Identify which cell holds the provided text, then report its [x, y] central coordinate. 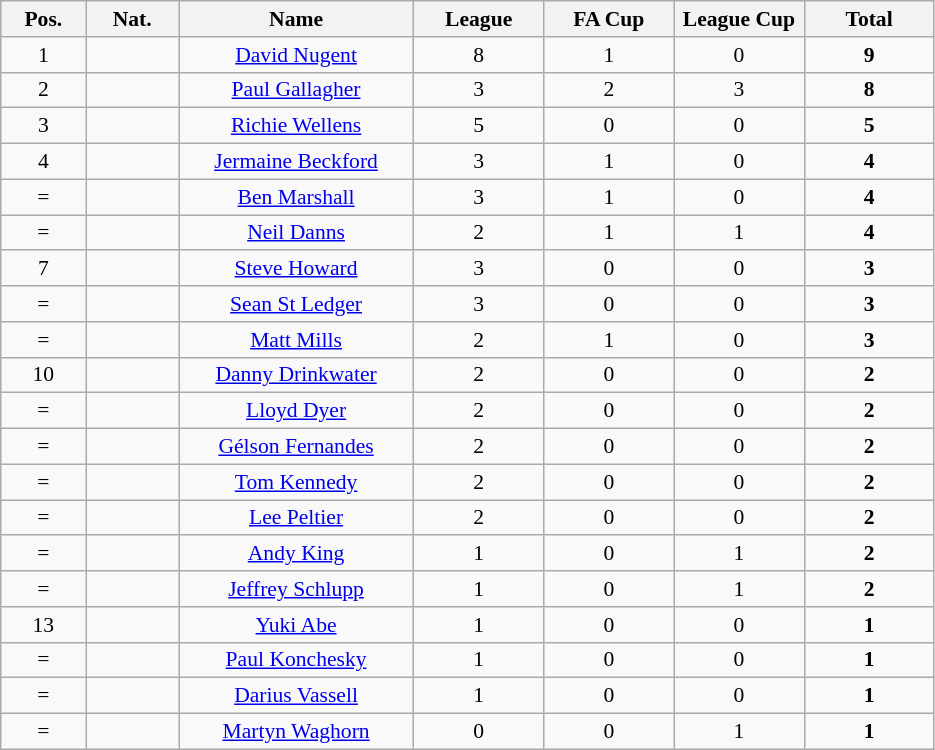
Andy King [296, 554]
Lee Peltier [296, 518]
Darius Vassell [296, 696]
Neil Danns [296, 233]
David Nugent [296, 55]
Name [296, 19]
League Cup [739, 19]
9 [869, 55]
Jermaine Beckford [296, 162]
Martyn Waghorn [296, 732]
Richie Wellens [296, 126]
Total [869, 19]
Steve Howard [296, 269]
Ben Marshall [296, 197]
Jeffrey Schlupp [296, 589]
Sean St Ledger [296, 304]
Pos. [44, 19]
Paul Konchesky [296, 660]
Nat. [132, 19]
Matt Mills [296, 340]
Yuki Abe [296, 625]
Gélson Fernandes [296, 447]
FA Cup [609, 19]
Tom Kennedy [296, 482]
Danny Drinkwater [296, 375]
13 [44, 625]
7 [44, 269]
10 [44, 375]
League [479, 19]
Lloyd Dyer [296, 411]
Paul Gallagher [296, 90]
